Locate the cell with the specified text and output its (X, Y) center coordinate. 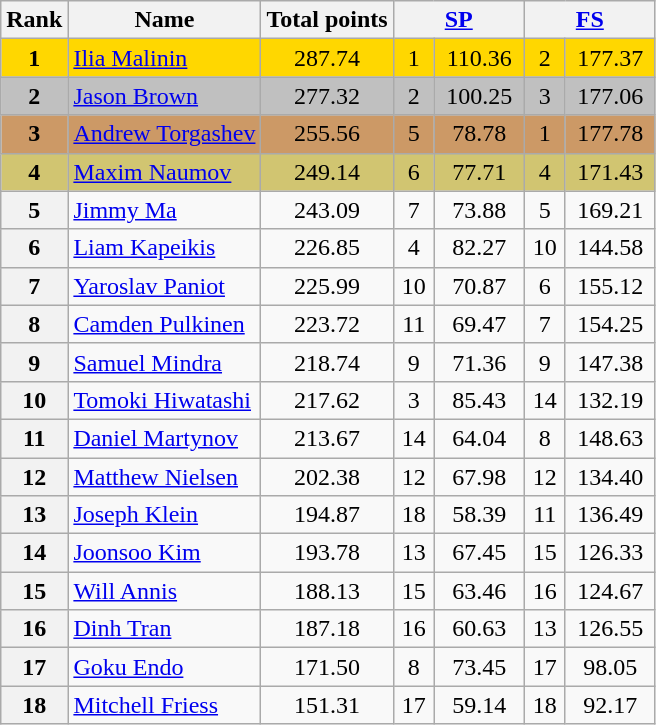
Name (164, 20)
225.99 (327, 286)
126.33 (610, 553)
124.67 (610, 591)
58.39 (479, 515)
213.67 (327, 438)
82.27 (479, 248)
98.05 (610, 667)
63.46 (479, 591)
85.43 (479, 400)
134.40 (610, 477)
169.21 (610, 210)
193.78 (327, 553)
255.56 (327, 134)
249.14 (327, 172)
177.78 (610, 134)
126.55 (610, 629)
Rank (34, 20)
SP (458, 20)
Maxim Naumov (164, 172)
110.36 (479, 58)
188.13 (327, 591)
177.37 (610, 58)
194.87 (327, 515)
Goku Endo (164, 667)
132.19 (610, 400)
FS (590, 20)
Jimmy Ma (164, 210)
223.72 (327, 324)
Ilia Malinin (164, 58)
277.32 (327, 96)
67.98 (479, 477)
Samuel Mindra (164, 362)
Joseph Klein (164, 515)
67.45 (479, 553)
78.78 (479, 134)
148.63 (610, 438)
Matthew Nielsen (164, 477)
100.25 (479, 96)
Tomoki Hiwatashi (164, 400)
144.58 (610, 248)
60.63 (479, 629)
70.87 (479, 286)
73.88 (479, 210)
154.25 (610, 324)
217.62 (327, 400)
Will Annis (164, 591)
77.71 (479, 172)
177.06 (610, 96)
155.12 (610, 286)
69.47 (479, 324)
59.14 (479, 705)
Jason Brown (164, 96)
92.17 (610, 705)
Yaroslav Paniot (164, 286)
187.18 (327, 629)
243.09 (327, 210)
64.04 (479, 438)
71.36 (479, 362)
Joonsoo Kim (164, 553)
Mitchell Friess (164, 705)
147.38 (610, 362)
Dinh Tran (164, 629)
287.74 (327, 58)
226.85 (327, 248)
171.50 (327, 667)
151.31 (327, 705)
218.74 (327, 362)
Daniel Martynov (164, 438)
Liam Kapeikis (164, 248)
202.38 (327, 477)
Andrew Torgashev (164, 134)
73.45 (479, 667)
136.49 (610, 515)
Total points (327, 20)
Camden Pulkinen (164, 324)
171.43 (610, 172)
